Provide the (x, y) coordinate of the cell's center where the given text is located.  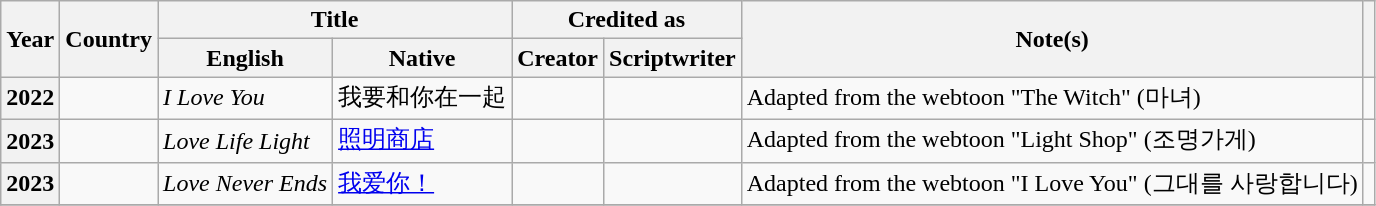
I Love You (246, 98)
我爱你！ (422, 184)
Creator (558, 58)
Year (30, 39)
Country (109, 39)
2022 (30, 98)
Native (422, 58)
Credited as (627, 20)
我要和你在一起 (422, 98)
English (246, 58)
Love Never Ends (246, 184)
照明商店 (422, 140)
Adapted from the webtoon "I Love You" (그대를 사랑합니다) (1052, 184)
Title (335, 20)
Adapted from the webtoon "The Witch" (마녀) (1052, 98)
Love Life Light (246, 140)
Adapted from the webtoon "Light Shop" (조명가게) (1052, 140)
Note(s) (1052, 39)
Scriptwriter (673, 58)
